Identify which cell holds the provided text, then report its (X, Y) central coordinate. 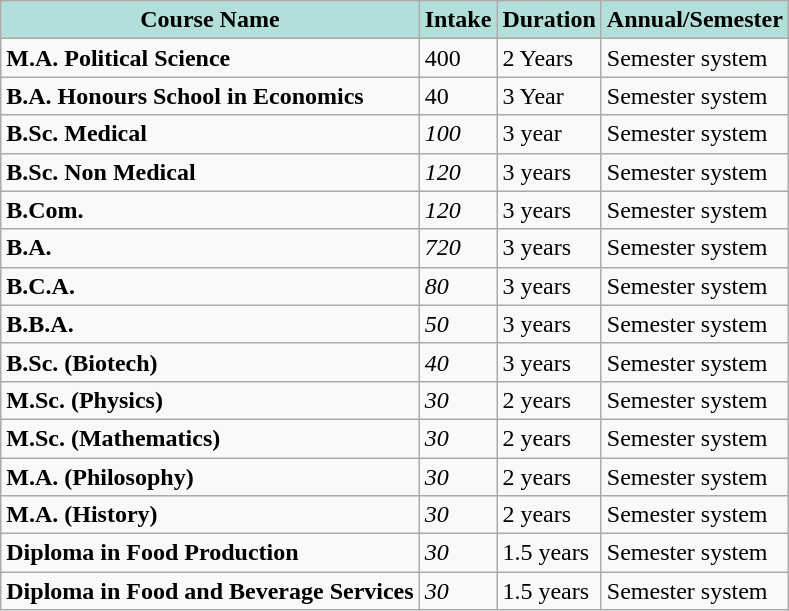
Course Name (210, 20)
B.Sc. (Biotech) (210, 362)
M.A. (Philosophy) (210, 477)
B.A. (210, 248)
Duration (549, 20)
M.A. Political Science (210, 58)
B.C.A. (210, 286)
B.Sc. Medical (210, 134)
100 (458, 134)
B.B.A. (210, 324)
Intake (458, 20)
400 (458, 58)
M.Sc. (Physics) (210, 400)
B.Com. (210, 210)
2 Years (549, 58)
Diploma in Food and Beverage Services (210, 591)
3 year (549, 134)
M.Sc. (Mathematics) (210, 438)
50 (458, 324)
720 (458, 248)
B.A. Honours School in Economics (210, 96)
80 (458, 286)
M.A. (History) (210, 515)
Annual/Semester (694, 20)
3 Year (549, 96)
B.Sc. Non Medical (210, 172)
Diploma in Food Production (210, 553)
